Search for the cell housing the specified text and yield its (X, Y) center coordinate. 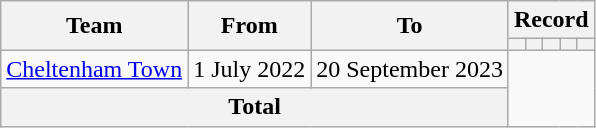
Team (94, 26)
Record (551, 20)
To (410, 26)
Cheltenham Town (94, 69)
20 September 2023 (410, 69)
From (250, 26)
1 July 2022 (250, 69)
Total (255, 107)
